From the cell containing the given text, extract its center point as [x, y] coordinate. 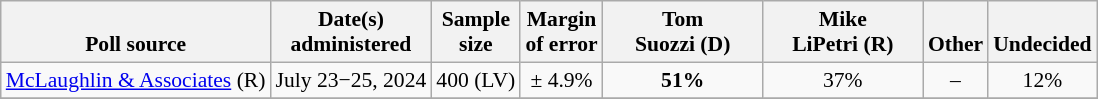
Samplesize [476, 32]
400 (LV) [476, 80]
Poll source [136, 32]
51% [683, 80]
McLaughlin & Associates (R) [136, 80]
± 4.9% [561, 80]
37% [843, 80]
Other [956, 32]
July 23−25, 2024 [350, 80]
Undecided [1042, 32]
Marginof error [561, 32]
– [956, 80]
MikeLiPetri (R) [843, 32]
TomSuozzi (D) [683, 32]
Date(s)administered [350, 32]
12% [1042, 80]
